Scan for the cell matching the given text and deliver its [X, Y] coordinate at center. 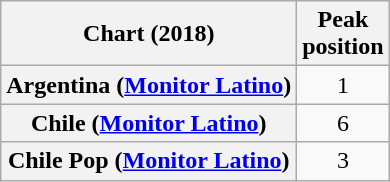
Argentina (Monitor Latino) [149, 85]
Chile Pop (Monitor Latino) [149, 161]
Peakposition [343, 34]
Chile (Monitor Latino) [149, 123]
6 [343, 123]
Chart (2018) [149, 34]
3 [343, 161]
1 [343, 85]
